Provide the [x, y] coordinate of the cell's center where the given text is located.  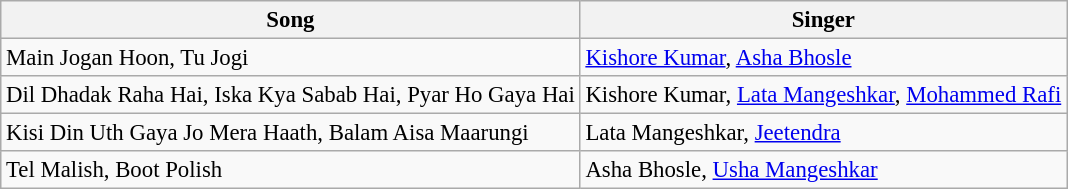
Kishore Kumar, Lata Mangeshkar, Mohammed Rafi [823, 95]
Tel Malish, Boot Polish [290, 170]
Dil Dhadak Raha Hai, Iska Kya Sabab Hai, Pyar Ho Gaya Hai [290, 95]
Singer [823, 20]
Kishore Kumar, Asha Bhosle [823, 58]
Asha Bhosle, Usha Mangeshkar [823, 170]
Song [290, 20]
Kisi Din Uth Gaya Jo Mera Haath, Balam Aisa Maarungi [290, 133]
Lata Mangeshkar, Jeetendra [823, 133]
Main Jogan Hoon, Tu Jogi [290, 58]
